Search for the cell housing the specified text and yield its (X, Y) center coordinate. 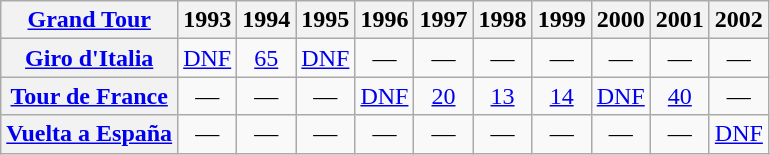
13 (502, 96)
1995 (326, 20)
1994 (266, 20)
2002 (738, 20)
Giro d'Italia (90, 58)
65 (266, 58)
Vuelta a España (90, 134)
20 (444, 96)
14 (562, 96)
1999 (562, 20)
1993 (208, 20)
Grand Tour (90, 20)
2001 (680, 20)
40 (680, 96)
Tour de France (90, 96)
1996 (384, 20)
1997 (444, 20)
2000 (620, 20)
1998 (502, 20)
